Return (X, Y) of the center of cell containing provided text 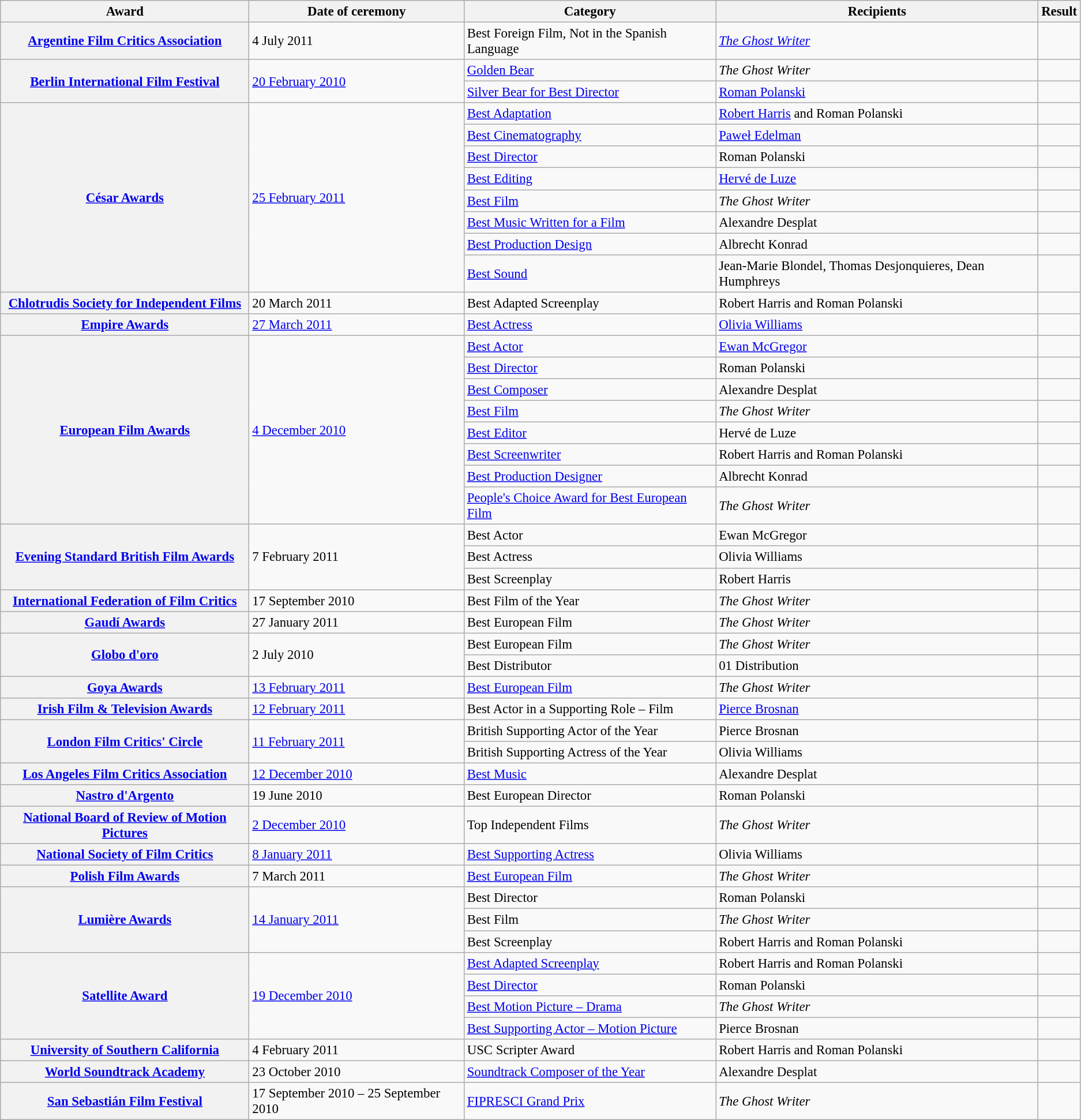
8 January 2011 (356, 855)
International Federation of Film Critics (125, 601)
11 February 2011 (356, 741)
People's Choice Award for Best European Film (590, 505)
British Supporting Actor of the Year (590, 731)
Best Adaptation (590, 114)
César Awards (125, 197)
2 December 2010 (356, 825)
Polish Film Awards (125, 876)
Soundtrack Composer of the Year (590, 1072)
Best Sound (590, 274)
Best Distributor (590, 666)
Best European Director (590, 796)
Robert Harris (877, 579)
Top Independent Films (590, 825)
Irish Film & Television Awards (125, 709)
Gaudí Awards (125, 622)
Argentine Film Critics Association (125, 42)
Best Supporting Actor – Motion Picture (590, 1028)
Best Production Designer (590, 477)
Recipients (877, 12)
7 February 2011 (356, 557)
4 July 2011 (356, 42)
British Supporting Actress of the Year (590, 752)
20 February 2010 (356, 81)
20 March 2011 (356, 303)
4 February 2011 (356, 1050)
University of Southern California (125, 1050)
Paweł Edelman (877, 136)
23 October 2010 (356, 1072)
Best Actor in a Supporting Role – Film (590, 709)
Best Music Written for a Film (590, 222)
World Soundtrack Academy (125, 1072)
Category (590, 12)
London Film Critics' Circle (125, 741)
National Society of Film Critics (125, 855)
12 December 2010 (356, 774)
27 January 2011 (356, 622)
Best Editor (590, 433)
Award (125, 12)
12 February 2011 (356, 709)
San Sebastián Film Festival (125, 1101)
Best Film of the Year (590, 601)
Best Screenwriter (590, 455)
Lumière Awards (125, 920)
19 December 2010 (356, 995)
Empire Awards (125, 325)
17 September 2010 – 25 September 2010 (356, 1101)
Best Motion Picture – Drama (590, 1006)
Best Editing (590, 179)
Berlin International Film Festival (125, 81)
Best Cinematography (590, 136)
27 March 2011 (356, 325)
14 January 2011 (356, 920)
25 February 2011 (356, 197)
2 July 2010 (356, 654)
Best Music (590, 774)
European Film Awards (125, 430)
Globo d'oro (125, 654)
4 December 2010 (356, 430)
USC Scripter Award (590, 1050)
Best Composer (590, 389)
Jean-Marie Blondel, Thomas Desjonquieres, Dean Humphreys (877, 274)
Nastro d'Argento (125, 796)
Best Supporting Actress (590, 855)
Silver Bear for Best Director (590, 92)
National Board of Review of Motion Pictures (125, 825)
01 Distribution (877, 666)
Golden Bear (590, 70)
Evening Standard British Film Awards (125, 557)
Goya Awards (125, 687)
7 March 2011 (356, 876)
Chlotrudis Society for Independent Films (125, 303)
Date of ceremony (356, 12)
Los Angeles Film Critics Association (125, 774)
Best Foreign Film, Not in the Spanish Language (590, 42)
Best Production Design (590, 244)
19 June 2010 (356, 796)
Satellite Award (125, 995)
13 February 2011 (356, 687)
FIPRESCI Grand Prix (590, 1101)
17 September 2010 (356, 601)
Result (1059, 12)
